Find where the given text appears and provide that cell's center as (X, Y) coordinate. 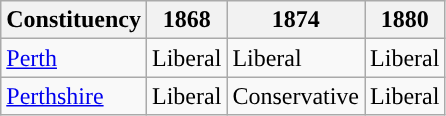
1880 (405, 20)
1874 (296, 20)
Perth (74, 58)
Conservative (296, 96)
Perthshire (74, 96)
1868 (186, 20)
Constituency (74, 20)
